Scan for the cell matching the given text and deliver its [x, y] coordinate at center. 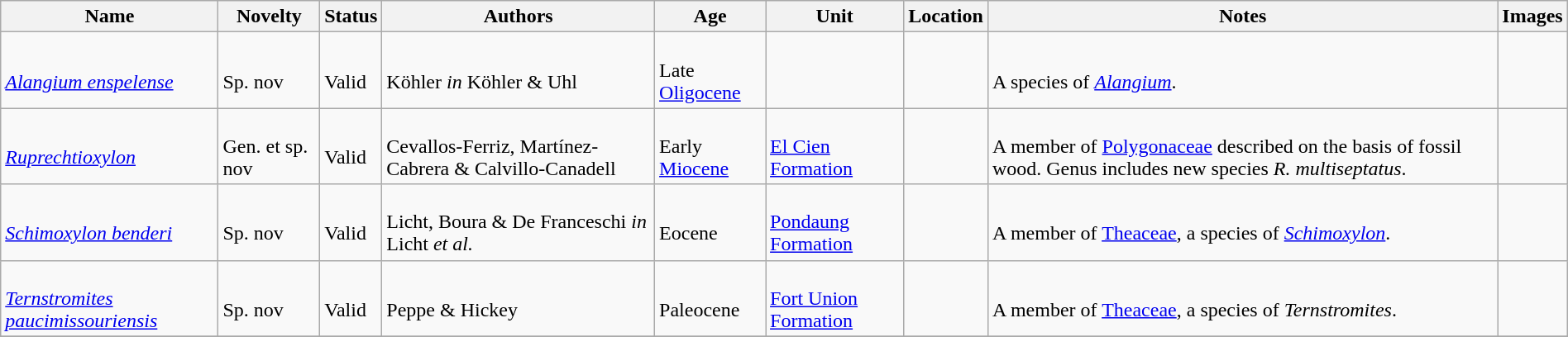
El Cien Formation [835, 146]
Unit [835, 17]
Licht, Boura & De Franceschi in Licht et al. [519, 222]
A member of Theaceae, a species of Ternstromites. [1242, 298]
Alangium enspelense [109, 70]
Novelty [270, 17]
Ruprechtioxylon [109, 146]
Images [1532, 17]
Paleocene [710, 298]
Schimoxylon benderi [109, 222]
Age [710, 17]
Peppe & Hickey [519, 298]
Authors [519, 17]
Gen. et sp. nov [270, 146]
Ternstromites paucimissouriensis [109, 298]
A member of Polygonaceae described on the basis of fossil wood. Genus includes new species R. multiseptatus. [1242, 146]
Köhler in Köhler & Uhl [519, 70]
Fort Union Formation [835, 298]
Notes [1242, 17]
Cevallos-Ferriz, Martínez-Cabrera & Calvillo-Canadell [519, 146]
A species of Alangium. [1242, 70]
Late Oligocene [710, 70]
A member of Theaceae, a species of Schimoxylon. [1242, 222]
Name [109, 17]
Status [351, 17]
Early Miocene [710, 146]
Eocene [710, 222]
Pondaung Formation [835, 222]
Location [946, 17]
